Extract the [X, Y] coordinate from the center of the cell holding the provided text.  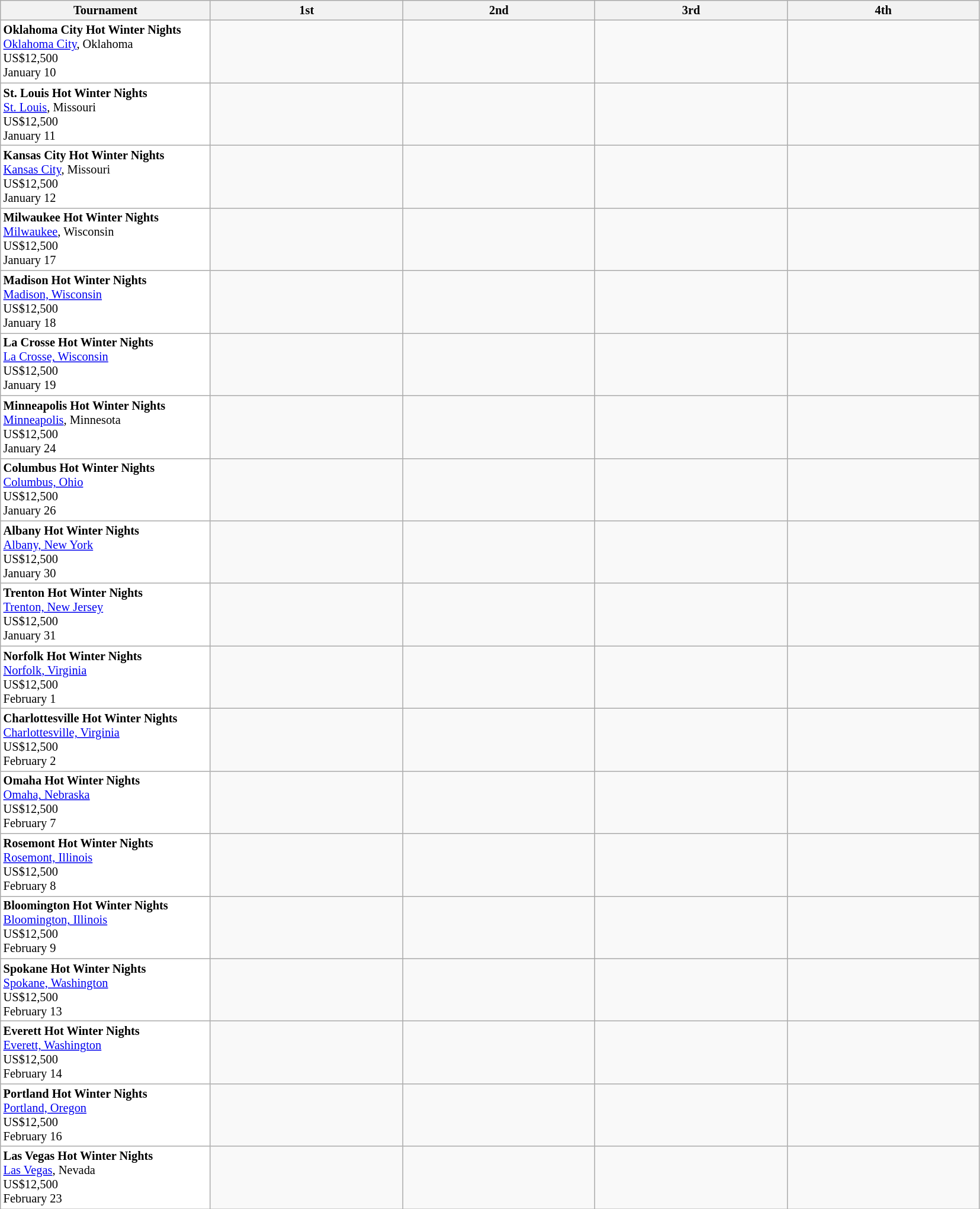
Rosemont Hot Winter NightsRosemont, IllinoisUS$12,500February 8 [105, 865]
Spokane Hot Winter NightsSpokane, WashingtonUS$12,500February 13 [105, 990]
Milwaukee Hot Winter NightsMilwaukee, WisconsinUS$12,500January 17 [105, 239]
Omaha Hot Winter NightsOmaha, NebraskaUS$12,500February 7 [105, 802]
4th [883, 10]
2nd [499, 10]
1st [307, 10]
Oklahoma City Hot Winter NightsOklahoma City, OklahomaUS$12,500January 10 [105, 52]
Kansas City Hot Winter NightsKansas City, MissouriUS$12,500January 12 [105, 176]
Las Vegas Hot Winter NightsLas Vegas, NevadaUS$12,500February 23 [105, 1178]
Columbus Hot Winter NightsColumbus, OhioUS$12,500January 26 [105, 490]
Trenton Hot Winter NightsTrenton, New JerseyUS$12,500January 31 [105, 615]
La Crosse Hot Winter NightsLa Crosse, WisconsinUS$12,500January 19 [105, 364]
Madison Hot Winter NightsMadison, WisconsinUS$12,500January 18 [105, 302]
Charlottesville Hot Winter NightsCharlottesville, VirginiaUS$12,500February 2 [105, 739]
Minneapolis Hot Winter NightsMinneapolis, MinnesotaUS$12,500January 24 [105, 427]
Albany Hot Winter NightsAlbany, New YorkUS$12,500January 30 [105, 552]
Bloomington Hot Winter NightsBloomington, IllinoisUS$12,500February 9 [105, 927]
Portland Hot Winter NightsPortland, OregonUS$12,500February 16 [105, 1115]
Tournament [105, 10]
St. Louis Hot Winter NightsSt. Louis, MissouriUS$12,500January 11 [105, 114]
Norfolk Hot Winter NightsNorfolk, VirginiaUS$12,500February 1 [105, 677]
Everett Hot Winter NightsEverett, WashingtonUS$12,500February 14 [105, 1052]
3rd [692, 10]
